Provide the (X, Y) coordinate of the cell's center where the given text is located.  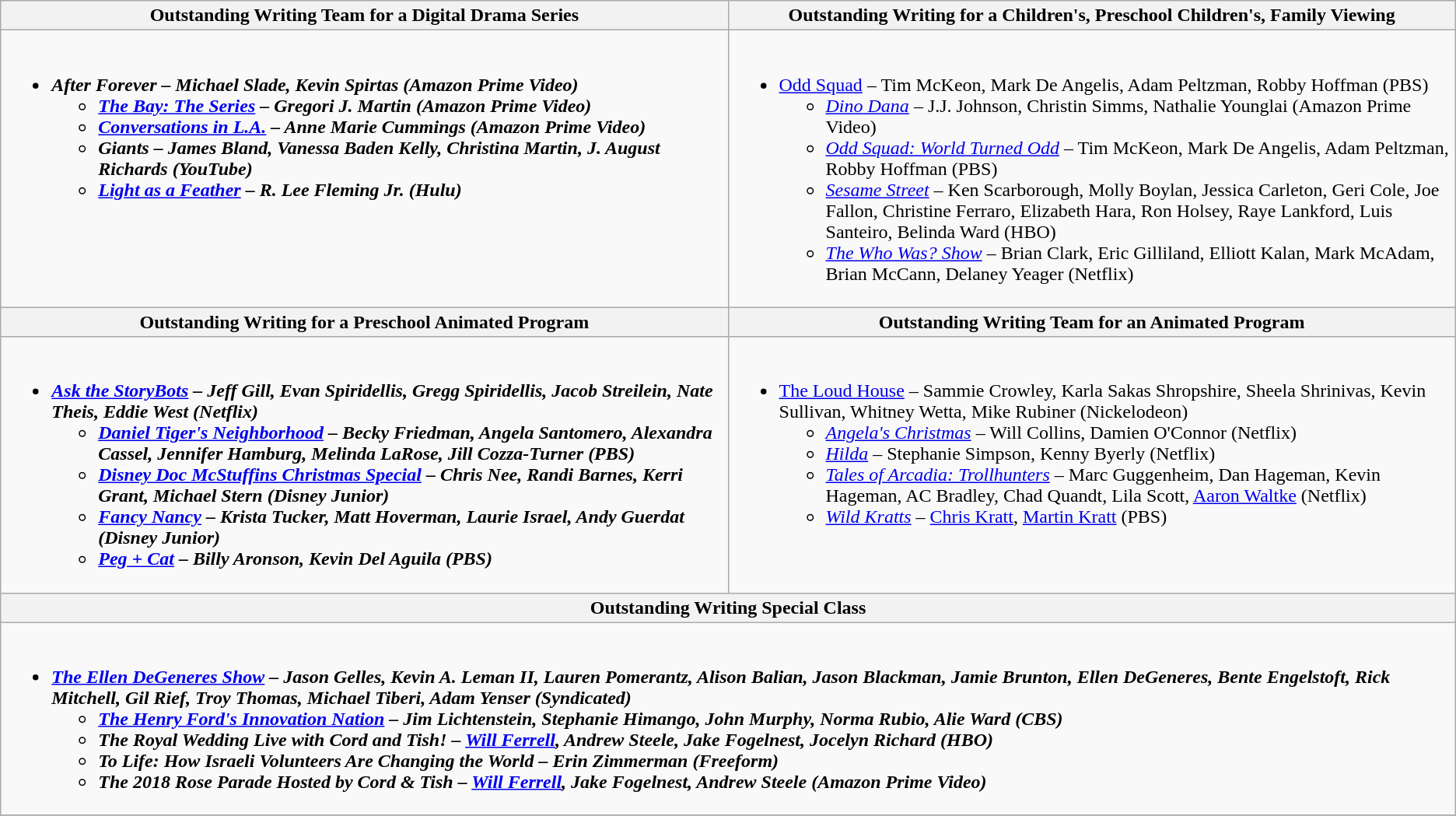
Outstanding Writing for a Preschool Animated Program (364, 322)
Outstanding Writing Team for an Animated Program (1092, 322)
Outstanding Writing Team for a Digital Drama Series (364, 16)
Outstanding Writing for a Children's, Preschool Children's, Family Viewing (1092, 16)
Outstanding Writing Special Class (728, 608)
